Return the (x, y) coordinate for the center point of the cell that contains the specified text.  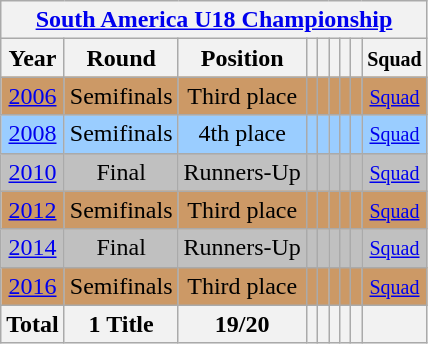
2016 (33, 286)
South America U18 Championship (214, 20)
Round (121, 58)
Year (33, 58)
4th place (242, 134)
2014 (33, 248)
2008 (33, 134)
2012 (33, 210)
1 Title (121, 324)
Position (242, 58)
2010 (33, 172)
Total (33, 324)
2006 (33, 96)
19/20 (242, 324)
